Locate the cell with the specified text and output its (x, y) center coordinate. 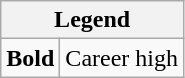
Legend (92, 20)
Bold (30, 58)
Career high (122, 58)
